Identify which cell holds the provided text, then report its [x, y] central coordinate. 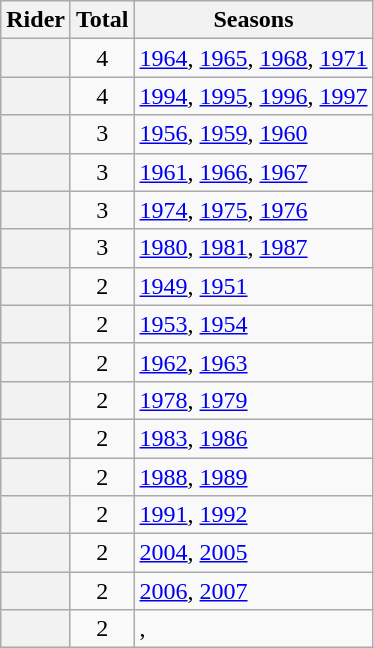
1980, 1981, 1987 [254, 248]
1962, 1963 [254, 362]
Rider [36, 20]
1974, 1975, 1976 [254, 210]
1953, 1954 [254, 324]
1988, 1989 [254, 477]
1994, 1995, 1996, 1997 [254, 96]
2006, 2007 [254, 591]
1983, 1986 [254, 438]
1978, 1979 [254, 400]
1956, 1959, 1960 [254, 134]
, [254, 629]
1991, 1992 [254, 515]
Total [102, 20]
1949, 1951 [254, 286]
1961, 1966, 1967 [254, 172]
2004, 2005 [254, 553]
Seasons [254, 20]
1964, 1965, 1968, 1971 [254, 58]
